Return the (x, y) coordinate for the center point of the cell that contains the specified text.  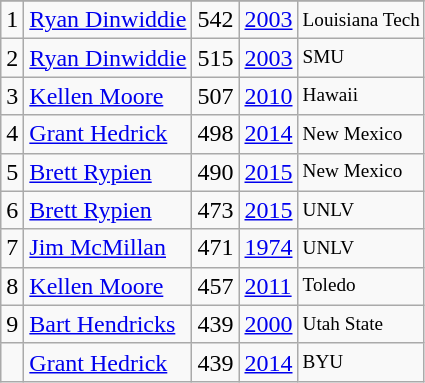
2 (12, 58)
6 (12, 210)
457 (216, 286)
471 (216, 248)
498 (216, 134)
Utah State (361, 324)
515 (216, 58)
542 (216, 20)
9 (12, 324)
3 (12, 96)
Louisiana Tech (361, 20)
Jim McMillan (108, 248)
2010 (268, 96)
2000 (268, 324)
507 (216, 96)
Toledo (361, 286)
473 (216, 210)
8 (12, 286)
2011 (268, 286)
1 (12, 20)
1974 (268, 248)
BYU (361, 362)
Hawaii (361, 96)
4 (12, 134)
Bart Hendricks (108, 324)
490 (216, 172)
5 (12, 172)
7 (12, 248)
SMU (361, 58)
